Pinpoint the cell where the given text exists, returning its [X, Y] midpoint coordinate. 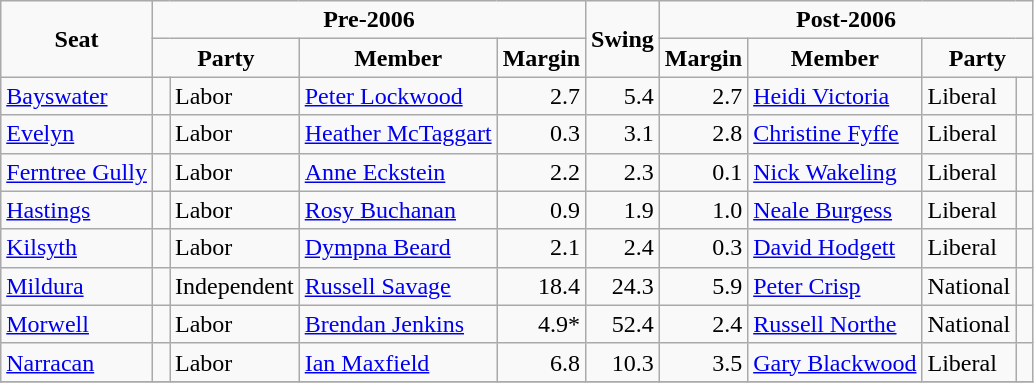
Narracan [77, 362]
Seat [77, 39]
David Hodgett [835, 248]
2.3 [623, 172]
Evelyn [77, 134]
Peter Crisp [835, 286]
Gary Blackwood [835, 362]
Rosy Buchanan [398, 210]
1.0 [703, 210]
1.9 [623, 210]
6.8 [541, 362]
Russell Northe [835, 324]
Morwell [77, 324]
Heidi Victoria [835, 96]
Post-2006 [846, 20]
4.9* [541, 324]
Ferntree Gully [77, 172]
2.8 [703, 134]
Heather McTaggart [398, 134]
3.1 [623, 134]
Pre-2006 [368, 20]
Russell Savage [398, 286]
Brendan Jenkins [398, 324]
Mildura [77, 286]
Ian Maxfield [398, 362]
2.2 [541, 172]
Hastings [77, 210]
10.3 [623, 362]
Bayswater [77, 96]
5.4 [623, 96]
Swing [623, 39]
Dympna Beard [398, 248]
24.3 [623, 286]
Peter Lockwood [398, 96]
52.4 [623, 324]
0.9 [541, 210]
Christine Fyffe [835, 134]
Independent [235, 286]
Nick Wakeling [835, 172]
3.5 [703, 362]
Neale Burgess [835, 210]
0.1 [703, 172]
Anne Eckstein [398, 172]
5.9 [703, 286]
2.1 [541, 248]
18.4 [541, 286]
Kilsyth [77, 248]
